For the text-containing cell, return its midpoint in (x, y) coordinate format. 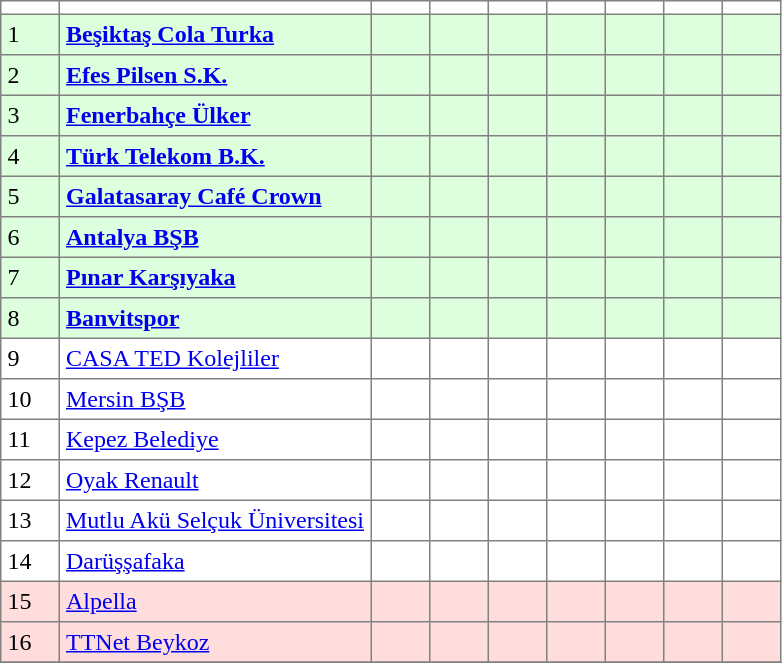
Alpella (214, 601)
13 (30, 520)
11 (30, 439)
3 (30, 115)
Fenerbahçe Ülker (214, 115)
16 (30, 642)
7 (30, 277)
Darüşşafaka (214, 561)
TTNet Beykoz (214, 642)
6 (30, 237)
2 (30, 75)
Efes Pilsen S.K. (214, 75)
Pınar Karşıyaka (214, 277)
5 (30, 196)
Oyak Renault (214, 480)
4 (30, 156)
9 (30, 358)
Antalya BŞB (214, 237)
Galatasaray Café Crown (214, 196)
Mutlu Akü Selçuk Üniversitesi (214, 520)
12 (30, 480)
Türk Telekom B.K. (214, 156)
CASA TED Kolejliler (214, 358)
Mersin BŞB (214, 399)
1 (30, 34)
Beşiktaş Cola Turka (214, 34)
15 (30, 601)
14 (30, 561)
Banvitspor (214, 318)
8 (30, 318)
Kepez Belediye (214, 439)
10 (30, 399)
